Return (x, y) of the center of cell containing provided text 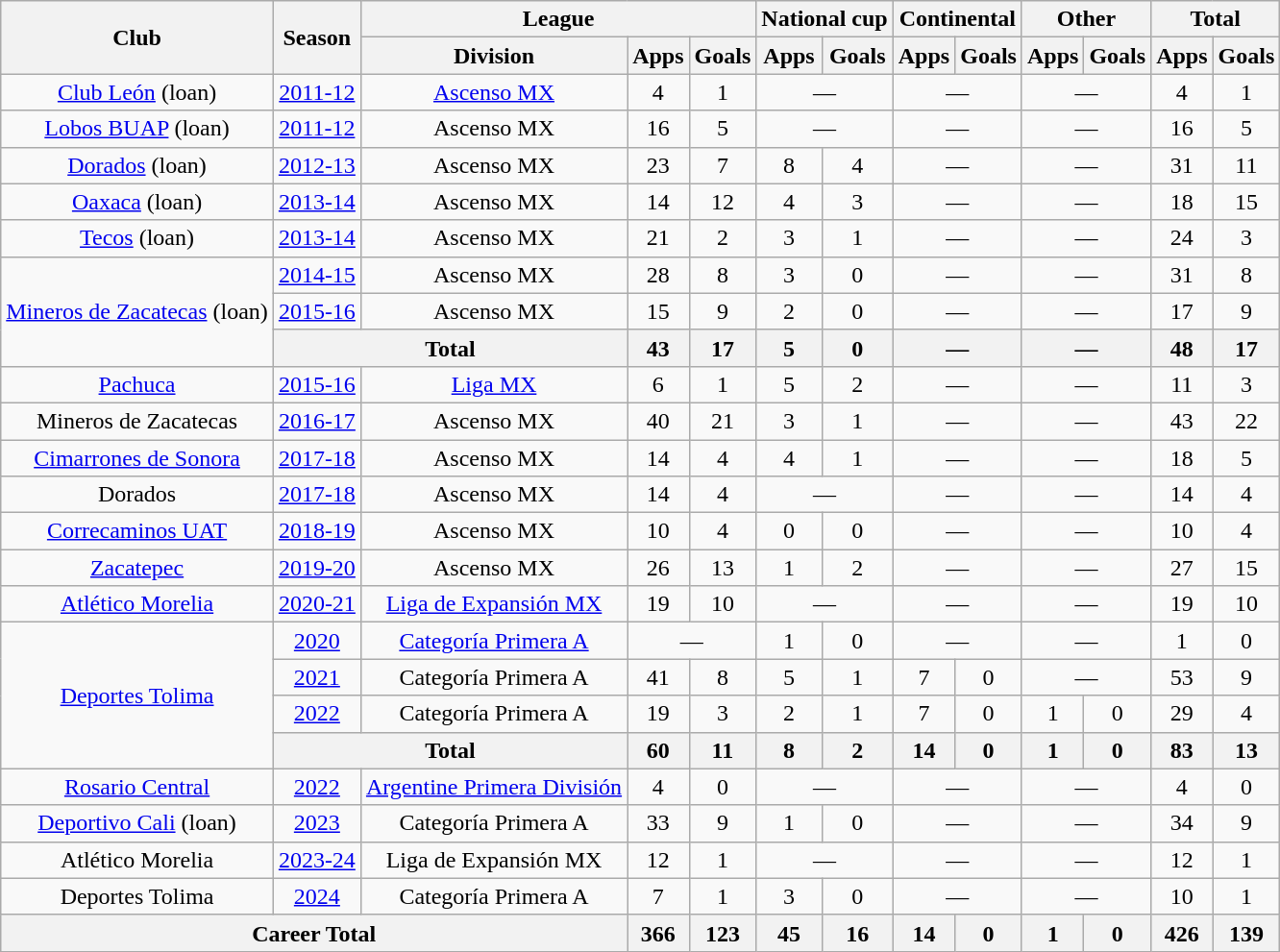
366 (658, 933)
2021 (317, 677)
Deportivo Cali (loan) (137, 823)
6 (658, 384)
2012-13 (317, 165)
27 (1182, 568)
2020 (317, 641)
60 (658, 750)
34 (1182, 823)
Tecos (loan) (137, 238)
Pachuca (137, 384)
Correcaminos UAT (137, 531)
2014-15 (317, 275)
Oaxaca (loan) (137, 202)
45 (789, 933)
Career Total (314, 933)
League (557, 19)
41 (658, 677)
48 (1182, 348)
28 (658, 275)
426 (1182, 933)
Cimarrones de Sonora (137, 458)
Zacatepec (137, 568)
Other (1086, 19)
Season (317, 37)
53 (1182, 677)
33 (658, 823)
Liga MX (494, 384)
Mineros de Zacatecas (137, 421)
Club León (loan) (137, 92)
23 (658, 165)
139 (1246, 933)
Club (137, 37)
2020-21 (317, 604)
123 (723, 933)
Continental (957, 19)
22 (1246, 421)
Lobos BUAP (loan) (137, 129)
Dorados (137, 495)
National cup (825, 19)
Division (494, 56)
24 (1182, 238)
Argentine Primera División (494, 787)
Rosario Central (137, 787)
83 (1182, 750)
26 (658, 568)
29 (1182, 714)
Dorados (loan) (137, 165)
2023-24 (317, 860)
40 (658, 421)
2023 (317, 823)
Mineros de Zacatecas (loan) (137, 311)
2019-20 (317, 568)
2018-19 (317, 531)
2024 (317, 896)
2016-17 (317, 421)
